From the cell containing the given text, extract its center point as (X, Y) coordinate. 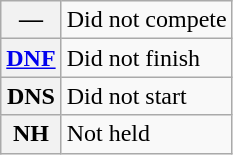
Did not compete (146, 20)
NH (31, 134)
— (31, 20)
DNF (31, 58)
Not held (146, 134)
Did not start (146, 96)
Did not finish (146, 58)
DNS (31, 96)
